Find where the given text appears and provide that cell's center as (X, Y) coordinate. 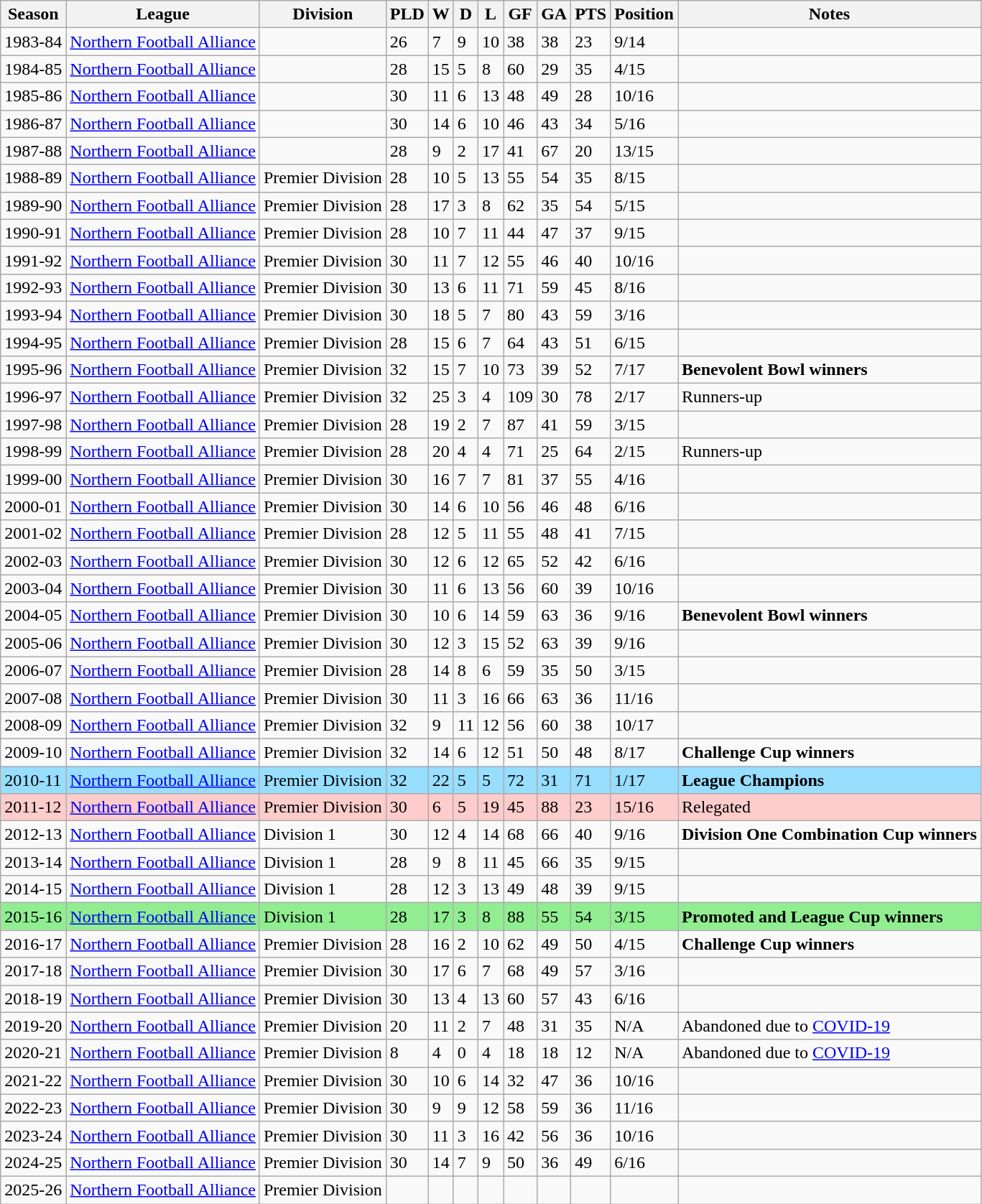
2015-16 (33, 917)
1994-95 (33, 343)
2022-23 (33, 1108)
1999-00 (33, 479)
58 (520, 1108)
2019-20 (33, 1026)
2020-21 (33, 1053)
2016-17 (33, 944)
1991-92 (33, 260)
Position (644, 14)
65 (520, 561)
2012-13 (33, 835)
1998-99 (33, 452)
Relegated (830, 807)
1990-91 (33, 233)
PTS (590, 14)
PLD (407, 14)
2007-08 (33, 698)
2002-03 (33, 561)
1988-89 (33, 178)
8/15 (644, 178)
1989-90 (33, 205)
2010-11 (33, 779)
L (490, 14)
2008-09 (33, 725)
2005-06 (33, 643)
W (441, 14)
80 (520, 315)
2011-12 (33, 807)
Promoted and League Cup winners (830, 917)
5/15 (644, 205)
1993-94 (33, 315)
1992-93 (33, 287)
15/16 (644, 807)
2021-22 (33, 1080)
73 (520, 370)
2006-07 (33, 670)
2000-01 (33, 506)
10/17 (644, 725)
2013-14 (33, 862)
1987-88 (33, 151)
22 (441, 779)
2017-18 (33, 971)
87 (520, 425)
League (163, 14)
44 (520, 233)
72 (520, 779)
2014-15 (33, 889)
5/16 (644, 124)
GF (520, 14)
2009-10 (33, 752)
Season (33, 14)
1/17 (644, 779)
1984-85 (33, 69)
109 (520, 397)
2003-04 (33, 588)
1985-86 (33, 96)
1997-98 (33, 425)
2023-24 (33, 1135)
2/17 (644, 397)
2018-19 (33, 999)
2/15 (644, 452)
13/15 (644, 151)
67 (555, 151)
GA (555, 14)
1986-87 (33, 124)
7/17 (644, 370)
Division (323, 14)
34 (590, 124)
2024-25 (33, 1162)
1995-96 (33, 370)
Division One Combination Cup winners (830, 835)
D (465, 14)
6/15 (644, 343)
2025-26 (33, 1190)
8/17 (644, 752)
2001-02 (33, 534)
8/16 (644, 287)
29 (555, 69)
78 (590, 397)
Notes (830, 14)
0 (465, 1053)
26 (407, 42)
1983-84 (33, 42)
2004-05 (33, 616)
League Champions (830, 779)
7/15 (644, 534)
9/14 (644, 42)
4/16 (644, 479)
81 (520, 479)
1996-97 (33, 397)
